Return [X, Y] of the center of cell containing provided text 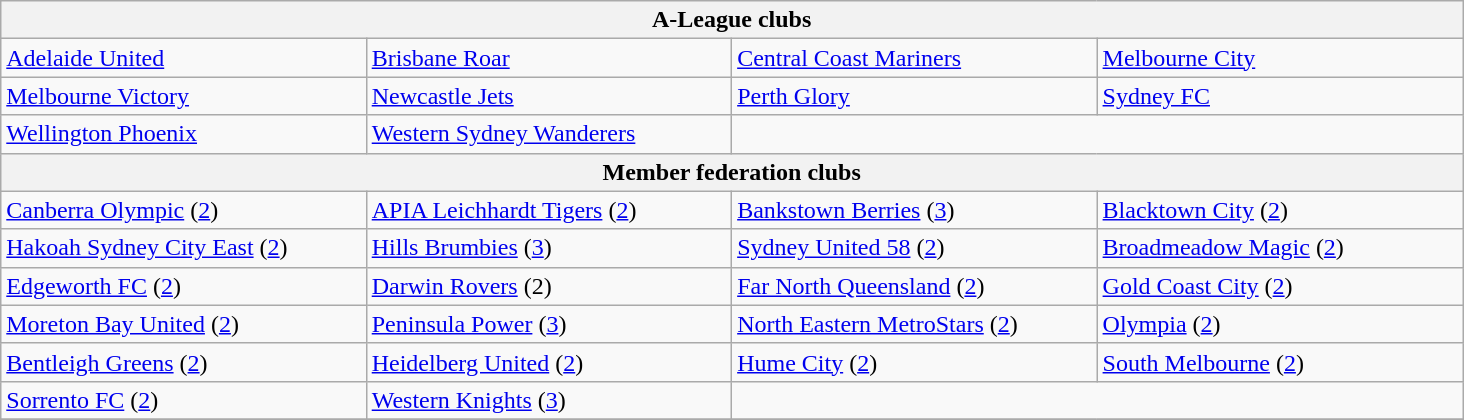
A-League clubs [732, 20]
Moreton Bay United (2) [184, 324]
Central Coast Mariners [914, 58]
Hills Brumbies (3) [548, 248]
Far North Queensland (2) [914, 286]
Hume City (2) [914, 362]
Sydney United 58 (2) [914, 248]
Heidelberg United (2) [548, 362]
Blacktown City (2) [1280, 210]
South Melbourne (2) [1280, 362]
Olympia (2) [1280, 324]
Sorrento FC (2) [184, 400]
Peninsula Power (3) [548, 324]
Melbourne Victory [184, 96]
Newcastle Jets [548, 96]
Western Sydney Wanderers [548, 134]
Darwin Rovers (2) [548, 286]
Gold Coast City (2) [1280, 286]
APIA Leichhardt Tigers (2) [548, 210]
Hakoah Sydney City East (2) [184, 248]
Bankstown Berries (3) [914, 210]
Melbourne City [1280, 58]
Adelaide United [184, 58]
Member federation clubs [732, 172]
Perth Glory [914, 96]
North Eastern MetroStars (2) [914, 324]
Sydney FC [1280, 96]
Canberra Olympic (2) [184, 210]
Broadmeadow Magic (2) [1280, 248]
Brisbane Roar [548, 58]
Wellington Phoenix [184, 134]
Bentleigh Greens (2) [184, 362]
Western Knights (3) [548, 400]
Edgeworth FC (2) [184, 286]
